Search for the cell housing the specified text and yield its [x, y] center coordinate. 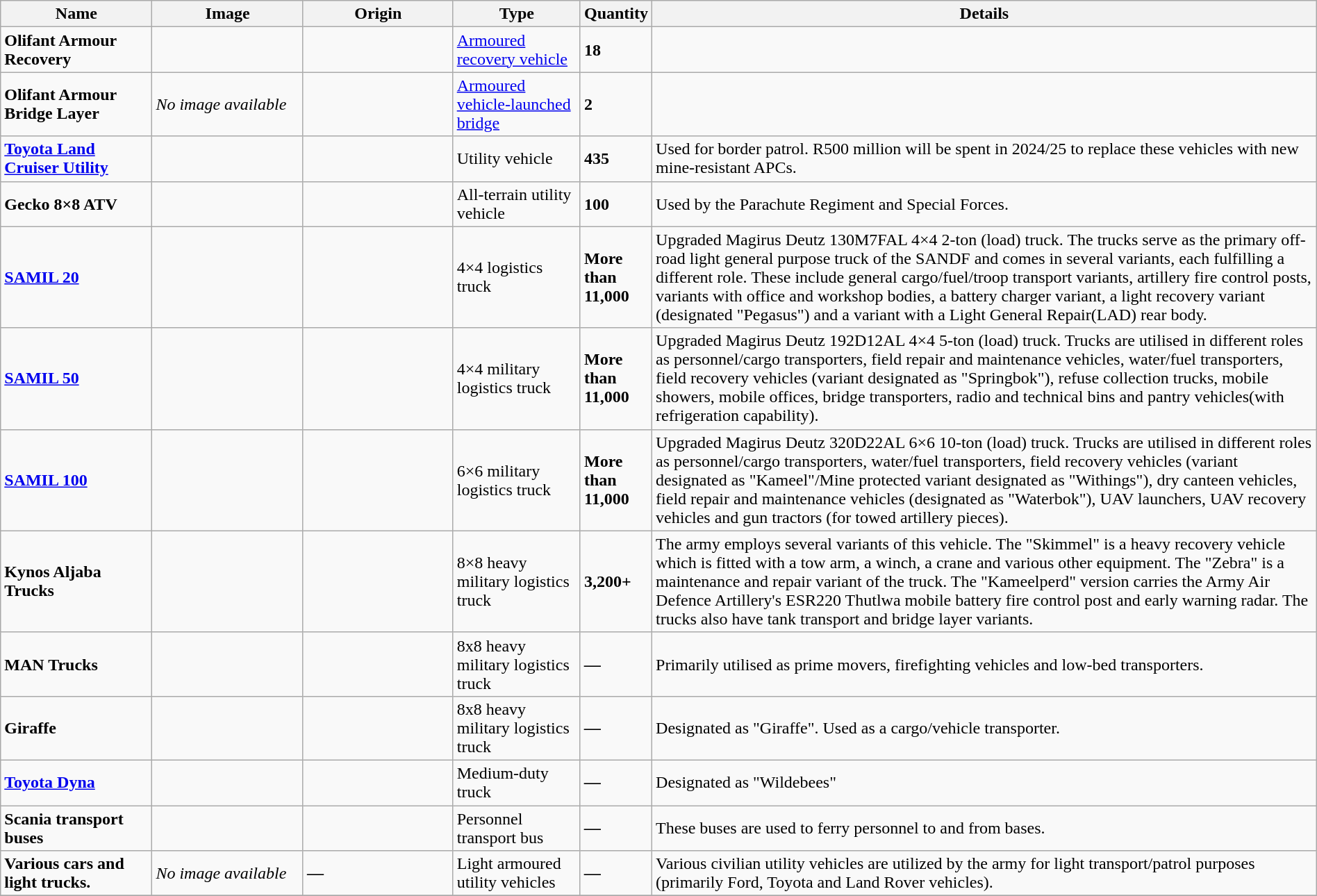
Name [76, 14]
Details [985, 14]
18 [615, 50]
Quantity [615, 14]
Used for border patrol. R500 million will be spent in 2024/25 to replace these vehicles with new mine-resistant APCs. [985, 158]
Giraffe [76, 728]
All-terrain utility vehicle [517, 204]
Gecko 8×8 ATV [76, 204]
Armoured recovery vehicle [517, 50]
Various civilian utility vehicles are utilized by the army for light transport/patrol purposes (primarily Ford, Toyota and Land Rover vehicles). [985, 874]
Kynos Aljaba Trucks [76, 581]
Utility vehicle [517, 158]
Type [517, 14]
435 [615, 158]
4×4 logistics truck [517, 277]
Medium-duty truck [517, 782]
Personnel transport bus [517, 828]
Various cars and light trucks. [76, 874]
SAMIL 20 [76, 277]
4×4 military logistics truck [517, 379]
Armoured vehicle-launched bridge [517, 104]
Designated as "Giraffe". Used as a cargo/vehicle transporter. [985, 728]
6×6 military logistics truck [517, 480]
Toyota Land Cruiser Utility [76, 158]
8×8 heavy military logistics truck [517, 581]
Scania transport buses [76, 828]
2 [615, 104]
Designated as "Wildebees" [985, 782]
3,200+ [615, 581]
Primarily utilised as prime movers, firefighting vehicles and low-bed transporters. [985, 664]
Used by the Parachute Regiment and Special Forces. [985, 204]
Toyota Dyna [76, 782]
Olifant Armour Recovery [76, 50]
SAMIL 100 [76, 480]
Light armoured utility vehicles [517, 874]
Olifant Armour Bridge Layer [76, 104]
100 [615, 204]
Image [228, 14]
MAN Trucks [76, 664]
SAMIL 50 [76, 379]
These buses are used to ferry personnel to and from bases. [985, 828]
Origin [378, 14]
